Pinpoint the cell where the given text exists, returning its (X, Y) midpoint coordinate. 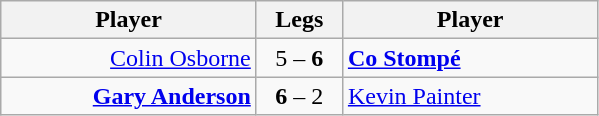
Legs (299, 20)
6 – 2 (299, 96)
Gary Anderson (129, 96)
5 – 6 (299, 58)
Kevin Painter (470, 96)
Colin Osborne (129, 58)
Co Stompé (470, 58)
